Scan for the cell matching the given text and deliver its [X, Y] coordinate at center. 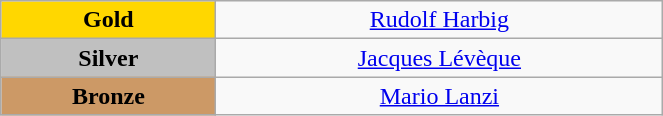
Mario Lanzi [440, 96]
Jacques Lévèque [440, 58]
Gold [108, 20]
Rudolf Harbig [440, 20]
Bronze [108, 96]
Silver [108, 58]
